Extract the [x, y] coordinate from the center of the cell holding the provided text.  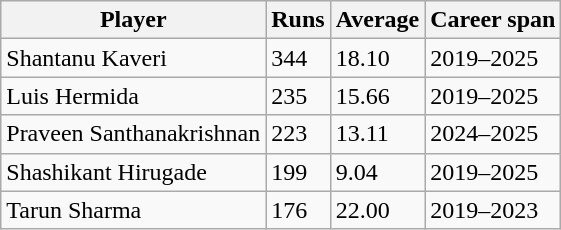
176 [298, 210]
Tarun Sharma [134, 210]
9.04 [378, 172]
Shantanu Kaveri [134, 58]
2024–2025 [493, 134]
Career span [493, 20]
235 [298, 96]
199 [298, 172]
22.00 [378, 210]
Runs [298, 20]
Player [134, 20]
18.10 [378, 58]
13.11 [378, 134]
344 [298, 58]
Praveen Santhanakrishnan [134, 134]
15.66 [378, 96]
2019–2023 [493, 210]
Luis Hermida [134, 96]
Shashikant Hirugade [134, 172]
223 [298, 134]
Average [378, 20]
